Extract the (X, Y) coordinate from the center of the cell holding the provided text.  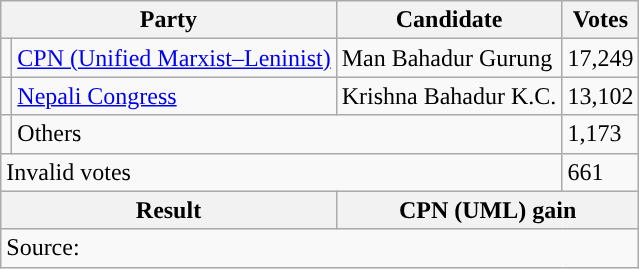
1,173 (600, 134)
Others (287, 134)
Candidate (449, 20)
17,249 (600, 58)
Man Bahadur Gurung (449, 58)
CPN (UML) gain (488, 210)
661 (600, 172)
Result (168, 210)
Votes (600, 20)
CPN (Unified Marxist–Leninist) (174, 58)
Invalid votes (282, 172)
Krishna Bahadur K.C. (449, 96)
Party (168, 20)
13,102 (600, 96)
Source: (320, 248)
Nepali Congress (174, 96)
